Identify which cell holds the provided text, then report its (X, Y) central coordinate. 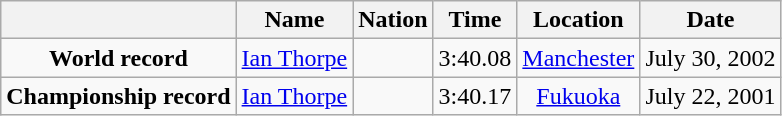
July 22, 2001 (710, 96)
3:40.08 (475, 58)
Time (475, 20)
3:40.17 (475, 96)
July 30, 2002 (710, 58)
Date (710, 20)
Championship record (118, 96)
Location (578, 20)
Nation (393, 20)
Manchester (578, 58)
World record (118, 58)
Fukuoka (578, 96)
Name (294, 20)
